Detect which cell encompasses the target text, then output its [x, y] center coordinate. 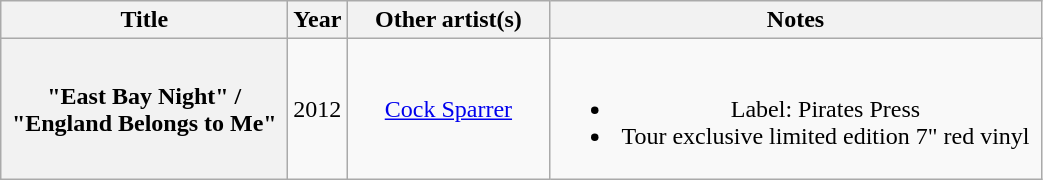
Title [144, 20]
2012 [318, 109]
Notes [796, 20]
"East Bay Night" / "England Belongs to Me" [144, 109]
Other artist(s) [448, 20]
Cock Sparrer [448, 109]
Year [318, 20]
Label: Pirates PressTour exclusive limited edition 7" red vinyl [796, 109]
